Scan for the cell matching the given text and deliver its (x, y) coordinate at center. 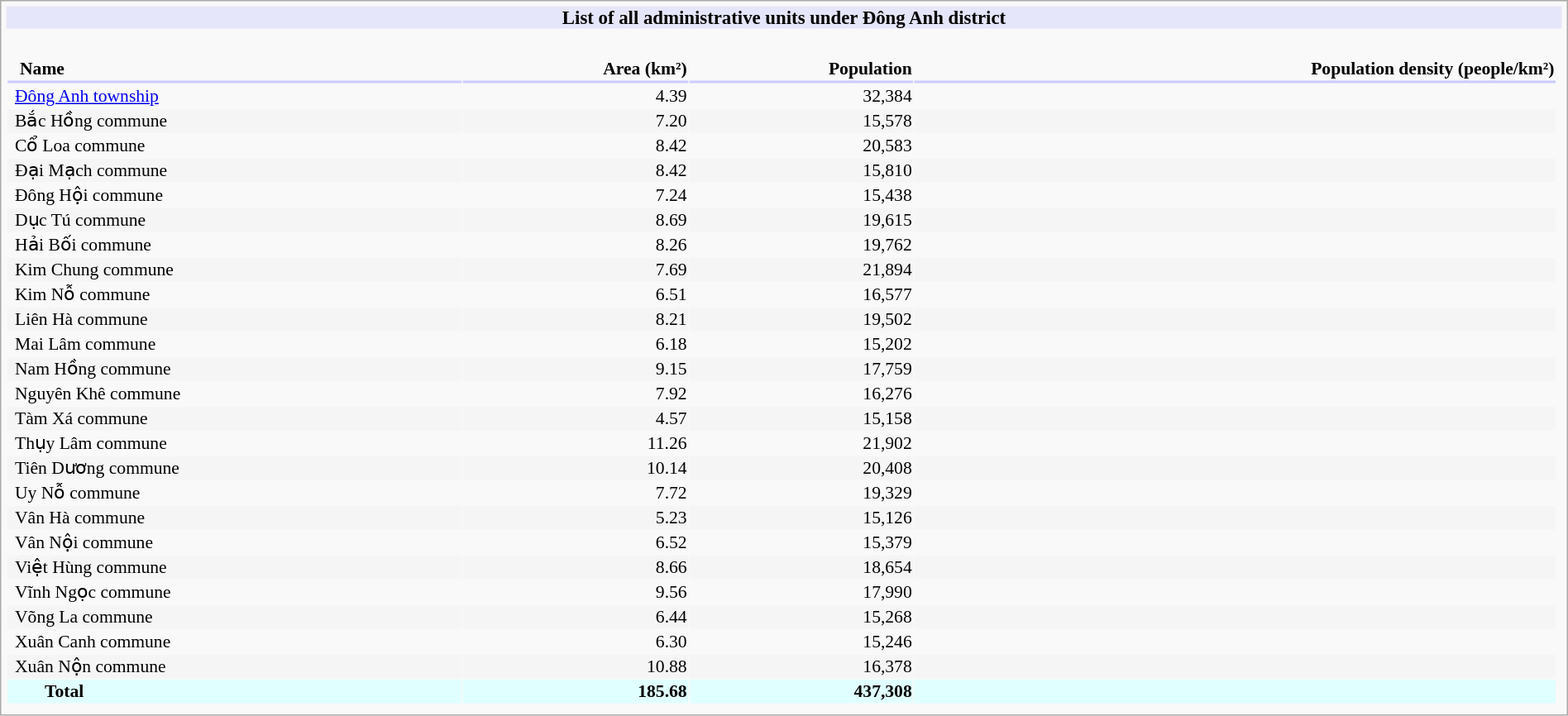
6.44 (576, 617)
Area (km²) (576, 70)
10.14 (576, 468)
6.18 (576, 344)
Tàm Xá commune (235, 418)
Vân Hà commune (235, 518)
Cổ Loa commune (235, 146)
Xuân Nộn commune (235, 666)
15,202 (802, 344)
Population (802, 70)
16,378 (802, 666)
18,654 (802, 567)
8.26 (576, 245)
7.24 (576, 195)
16,276 (802, 394)
6.52 (576, 542)
19,502 (802, 319)
15,246 (802, 642)
Vĩnh Ngọc commune (235, 592)
Kim Nỗ commune (235, 294)
Name (235, 70)
8.66 (576, 567)
9.56 (576, 592)
Liên Hà commune (235, 319)
Hải Bối commune (235, 245)
Đại Mạch commune (235, 170)
7.20 (576, 121)
21,902 (802, 443)
6.30 (576, 642)
32,384 (802, 96)
Nguyên Khê commune (235, 394)
185.68 (576, 691)
Bắc Hồng commune (235, 121)
Mai Lâm commune (235, 344)
16,577 (802, 294)
Tiên Dương commune (235, 468)
7.72 (576, 493)
Uy Nỗ commune (235, 493)
17,759 (802, 369)
Population density (people/km²) (1236, 70)
19,329 (802, 493)
9.15 (576, 369)
15,810 (802, 170)
Dục Tú commune (235, 220)
Vân Nội commune (235, 542)
Kim Chung commune (235, 270)
11.26 (576, 443)
15,379 (802, 542)
19,615 (802, 220)
Xuân Canh commune (235, 642)
19,762 (802, 245)
Total (235, 691)
Đông Hội commune (235, 195)
Võng La commune (235, 617)
Thụy Lâm commune (235, 443)
15,158 (802, 418)
List of all administrative units under Đông Anh district (784, 18)
4.57 (576, 418)
21,894 (802, 270)
5.23 (576, 518)
15,438 (802, 195)
17,990 (802, 592)
Đông Anh township (235, 96)
437,308 (802, 691)
15,578 (802, 121)
7.92 (576, 394)
7.69 (576, 270)
Nam Hồng commune (235, 369)
Việt Hùng commune (235, 567)
10.88 (576, 666)
6.51 (576, 294)
8.21 (576, 319)
8.69 (576, 220)
15,126 (802, 518)
20,408 (802, 468)
15,268 (802, 617)
4.39 (576, 96)
20,583 (802, 146)
